Extract the [x, y] coordinate from the center of the cell holding the provided text.  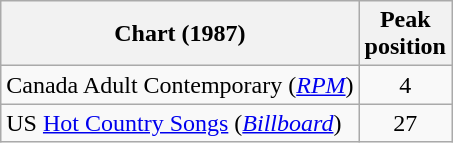
Peakposition [405, 34]
US Hot Country Songs (Billboard) [180, 123]
Chart (1987) [180, 34]
4 [405, 85]
Canada Adult Contemporary (RPM) [180, 85]
27 [405, 123]
